Pinpoint the cell where the given text exists, returning its [X, Y] midpoint coordinate. 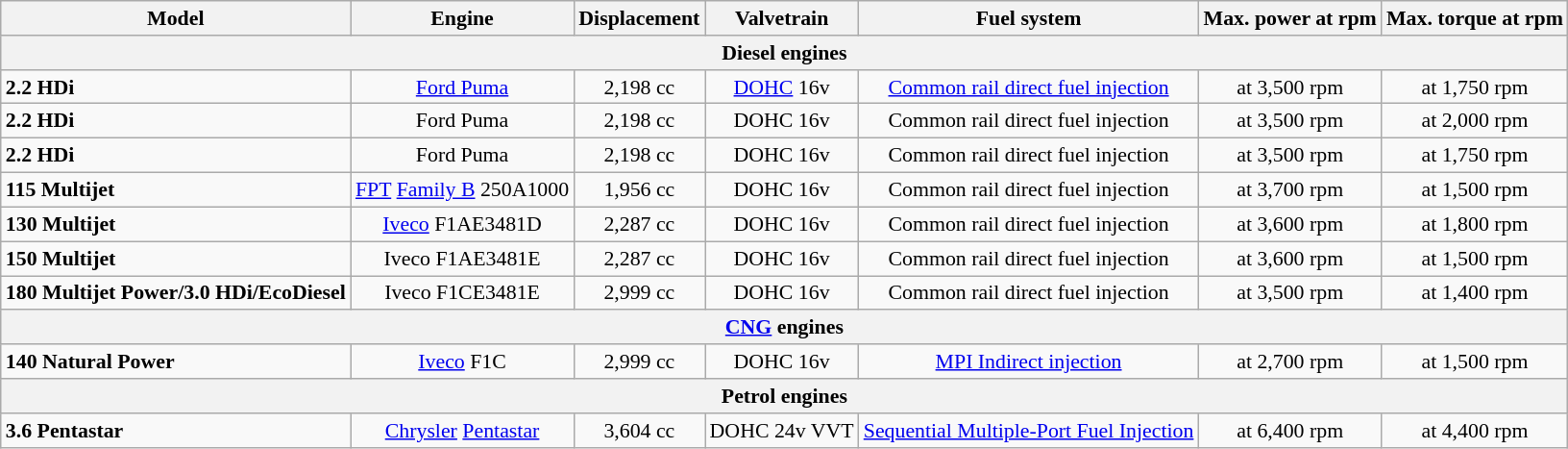
3.6 Pentastar [176, 430]
DOHC 24v VVT [782, 430]
at 1,400 rpm [1475, 292]
Sequential Multiple-Port Fuel Injection [1029, 430]
Engine [462, 17]
at 4,400 rpm [1475, 430]
Valvetrain [782, 17]
150 Multijet [176, 258]
Max. torque at rpm [1475, 17]
CNG engines [784, 327]
115 Multijet [176, 189]
Model [176, 17]
at 2,700 rpm [1289, 361]
Displacement [639, 17]
180 Multijet Power/3.0 HDi/EcoDiesel [176, 292]
at 6,400 rpm [1289, 430]
at 1,800 rpm [1475, 224]
Max. power at rpm [1289, 17]
140 Natural Power [176, 361]
Fuel system [1029, 17]
FPT Family B 250A1000 [462, 189]
Iveco F1AE3481E [462, 258]
130 Multijet [176, 224]
3,604 cc [639, 430]
MPI Indirect injection [1029, 361]
Iveco F1AE3481D [462, 224]
Iveco F1CE3481E [462, 292]
Iveco F1C [462, 361]
at 2,000 rpm [1475, 120]
Chrysler Pentastar [462, 430]
at 3,700 rpm [1289, 189]
1,956 cc [639, 189]
Diesel engines [784, 52]
Petrol engines [784, 395]
